Locate the cell with the specified text and output its [x, y] center coordinate. 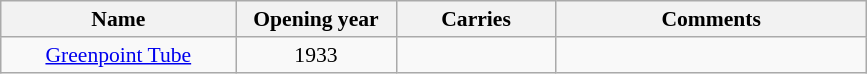
Name [118, 19]
Carries [476, 19]
Comments [711, 19]
Greenpoint Tube [118, 55]
Opening year [316, 19]
1933 [316, 55]
